Output the (x, y) coordinate of the center of the cell containing the given text.  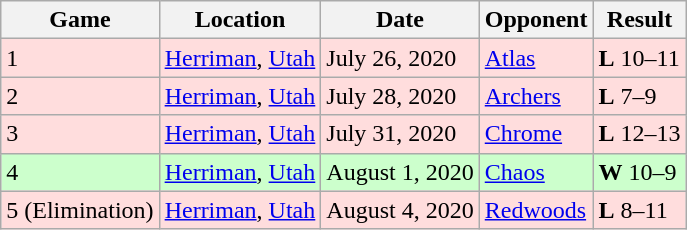
5 (Elimination) (80, 210)
Date (400, 20)
L 8–11 (640, 210)
Result (640, 20)
Location (240, 20)
August 4, 2020 (400, 210)
Chaos (536, 172)
L 7–9 (640, 96)
1 (80, 58)
Opponent (536, 20)
Atlas (536, 58)
3 (80, 134)
July 31, 2020 (400, 134)
July 28, 2020 (400, 96)
4 (80, 172)
W 10–9 (640, 172)
L 10–11 (640, 58)
Game (80, 20)
Chrome (536, 134)
2 (80, 96)
Archers (536, 96)
L 12–13 (640, 134)
August 1, 2020 (400, 172)
Redwoods (536, 210)
July 26, 2020 (400, 58)
